Scan for the cell matching the given text and deliver its (X, Y) coordinate at center. 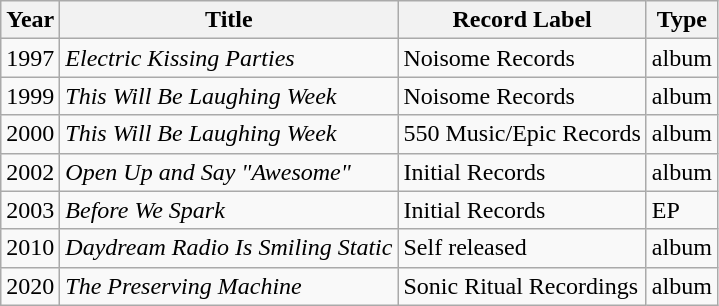
The Preserving Machine (229, 286)
Before We Spark (229, 210)
Record Label (522, 20)
1997 (30, 58)
Type (682, 20)
EP (682, 210)
2010 (30, 248)
Daydream Radio Is Smiling Static (229, 248)
2003 (30, 210)
550 Music/Epic Records (522, 134)
Sonic Ritual Recordings (522, 286)
1999 (30, 96)
Title (229, 20)
Self released (522, 248)
2020 (30, 286)
2002 (30, 172)
Electric Kissing Parties (229, 58)
Year (30, 20)
2000 (30, 134)
Open Up and Say "Awesome" (229, 172)
